Locate the cell with the specified text and output its [X, Y] center coordinate. 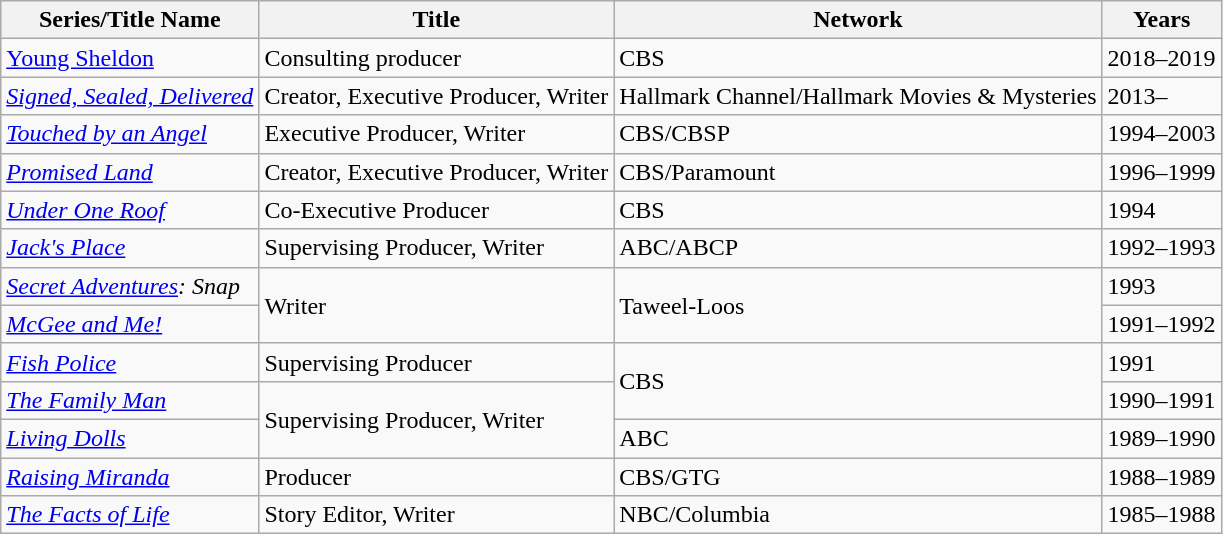
The Family Man [130, 400]
1994–2003 [1162, 134]
ABC/ABCP [858, 248]
Producer [436, 477]
Hallmark Channel/Hallmark Movies & Mysteries [858, 96]
Supervising Producer [436, 362]
Raising Miranda [130, 477]
1994 [1162, 210]
2013– [1162, 96]
Title [436, 20]
The Facts of Life [130, 515]
2018–2019 [1162, 58]
Under One Roof [130, 210]
NBC/Columbia [858, 515]
Executive Producer, Writer [436, 134]
CBS/Paramount [858, 172]
1992–1993 [1162, 248]
Story Editor, Writer [436, 515]
Consulting producer [436, 58]
McGee and Me! [130, 324]
ABC [858, 438]
Years [1162, 20]
Living Dolls [130, 438]
Fish Police [130, 362]
Writer [436, 305]
Network [858, 20]
Touched by an Angel [130, 134]
Co-Executive Producer [436, 210]
CBS/CBSP [858, 134]
1990–1991 [1162, 400]
Taweel-Loos [858, 305]
CBS/GTG [858, 477]
1989–1990 [1162, 438]
Promised Land [130, 172]
Secret Adventures: Snap [130, 286]
1988–1989 [1162, 477]
1991 [1162, 362]
1993 [1162, 286]
Signed, Sealed, Delivered [130, 96]
1985–1988 [1162, 515]
Young Sheldon [130, 58]
1996–1999 [1162, 172]
1991–1992 [1162, 324]
Series/Title Name [130, 20]
Jack's Place [130, 248]
